Locate the cell with the specified text and output its [x, y] center coordinate. 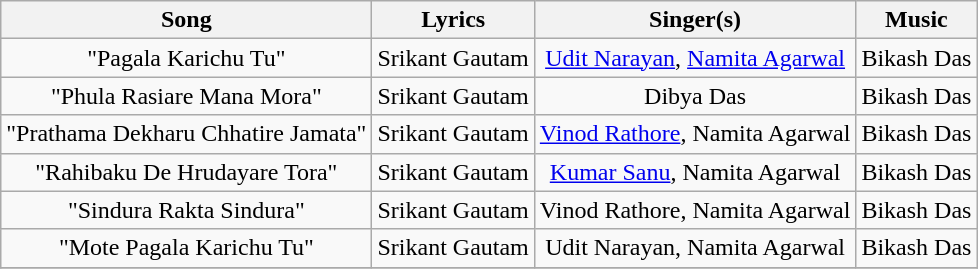
Singer(s) [695, 20]
Music [916, 20]
Lyrics [453, 20]
"Pagala Karichu Tu" [186, 58]
"Sindura Rakta Sindura" [186, 210]
Song [186, 20]
"Mote Pagala Karichu Tu" [186, 248]
Kumar Sanu, Namita Agarwal [695, 172]
"Prathama Dekharu Chhatire Jamata" [186, 134]
"Rahibaku De Hrudayare Tora" [186, 172]
"Phula Rasiare Mana Mora" [186, 96]
Dibya Das [695, 96]
